Locate the cell with the specified text and output its [X, Y] center coordinate. 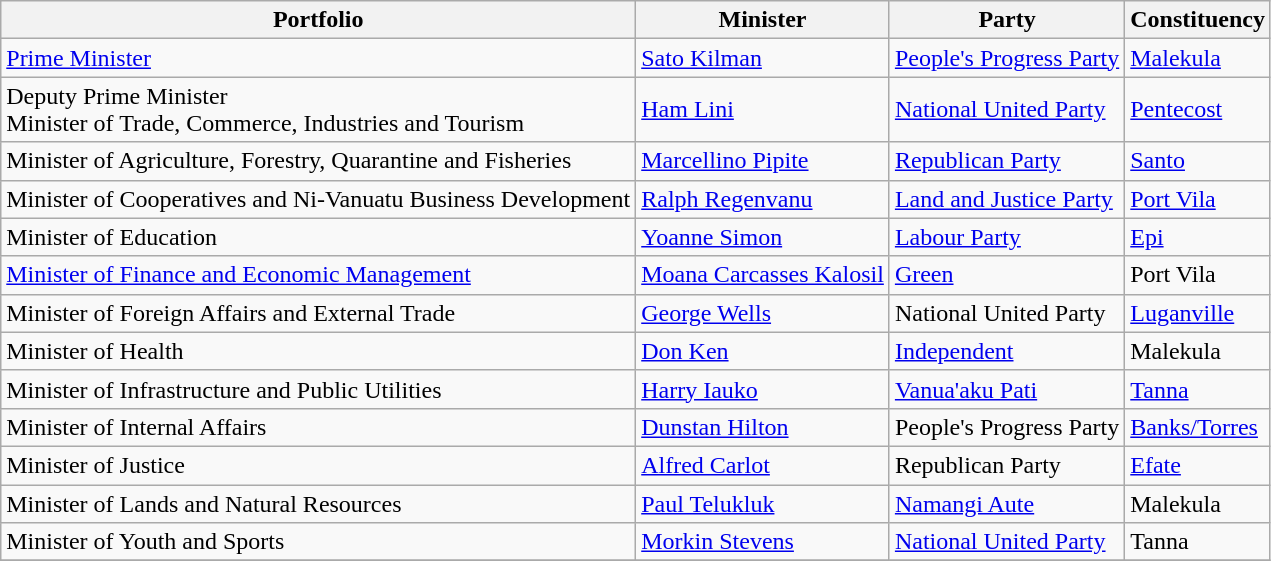
Minister of Lands and Natural Resources [318, 503]
Vanua'aku Pati [1006, 389]
Independent [1006, 351]
Dunstan Hilton [763, 427]
Green [1006, 275]
Yoanne Simon [763, 237]
Ham Lini [763, 110]
Banks/Torres [1198, 427]
Morkin Stevens [763, 542]
Labour Party [1006, 237]
Namangi Aute [1006, 503]
Minister of Education [318, 237]
George Wells [763, 313]
Minister [763, 20]
Minister of Internal Affairs [318, 427]
Minister of Justice [318, 465]
Minister of Foreign Affairs and External Trade [318, 313]
Harry Iauko [763, 389]
Moana Carcasses Kalosil [763, 275]
Minister of Finance and Economic Management [318, 275]
Deputy Prime MinisterMinister of Trade, Commerce, Industries and Tourism [318, 110]
Party [1006, 20]
Prime Minister [318, 58]
Marcellino Pipite [763, 161]
Minister of Infrastructure and Public Utilities [318, 389]
Alfred Carlot [763, 465]
Constituency [1198, 20]
Minister of Cooperatives and Ni-Vanuatu Business Development [318, 199]
Sato Kilman [763, 58]
Portfolio [318, 20]
Santo [1198, 161]
Minister of Agriculture, Forestry, Quarantine and Fisheries [318, 161]
Luganville [1198, 313]
Epi [1198, 237]
Minister of Youth and Sports [318, 542]
Don Ken [763, 351]
Paul Telukluk [763, 503]
Ralph Regenvanu [763, 199]
Pentecost [1198, 110]
Efate [1198, 465]
Minister of Health [318, 351]
Land and Justice Party [1006, 199]
